Locate the cell with the specified text and output its [X, Y] center coordinate. 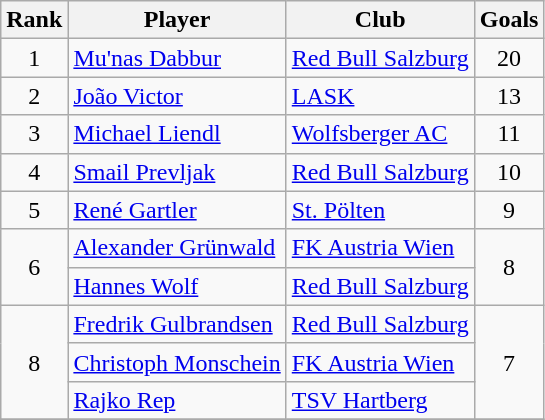
TSV Hartberg [380, 400]
Rajko Rep [177, 400]
Christoph Monschein [177, 362]
10 [509, 172]
René Gartler [177, 210]
João Victor [177, 96]
4 [34, 172]
Player [177, 20]
7 [509, 362]
Michael Liendl [177, 134]
6 [34, 267]
3 [34, 134]
LASK [380, 96]
5 [34, 210]
Club [380, 20]
2 [34, 96]
Rank [34, 20]
20 [509, 58]
13 [509, 96]
Smail Prevljak [177, 172]
11 [509, 134]
St. Pölten [380, 210]
Wolfsberger AC [380, 134]
Alexander Grünwald [177, 248]
Fredrik Gulbrandsen [177, 324]
Mu'nas Dabbur [177, 58]
9 [509, 210]
1 [34, 58]
Goals [509, 20]
Hannes Wolf [177, 286]
